Identify which cell holds the provided text, then report its (x, y) central coordinate. 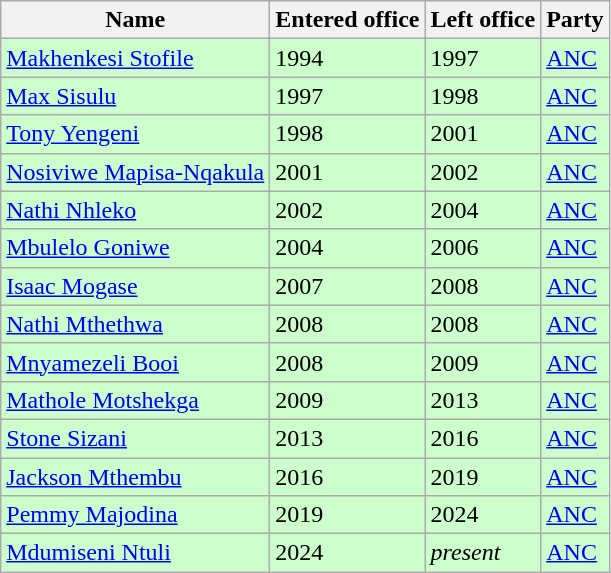
Mnyamezeli Booi (136, 362)
Stone Sizani (136, 438)
Isaac Mogase (136, 286)
Nathi Nhleko (136, 210)
Tony Yengeni (136, 134)
Pemmy Majodina (136, 515)
1994 (348, 58)
2007 (348, 286)
Mbulelo Goniwe (136, 248)
Nosiviwe Mapisa-Nqakula (136, 172)
Left office (483, 20)
Mathole Motshekga (136, 400)
Makhenkesi Stofile (136, 58)
Max Sisulu (136, 96)
present (483, 553)
Name (136, 20)
Jackson Mthembu (136, 477)
2006 (483, 248)
Entered office (348, 20)
Mdumiseni Ntuli (136, 553)
Party (575, 20)
Nathi Mthethwa (136, 324)
